Determine the (X, Y) coordinate at the center of the cell enclosing the given text.  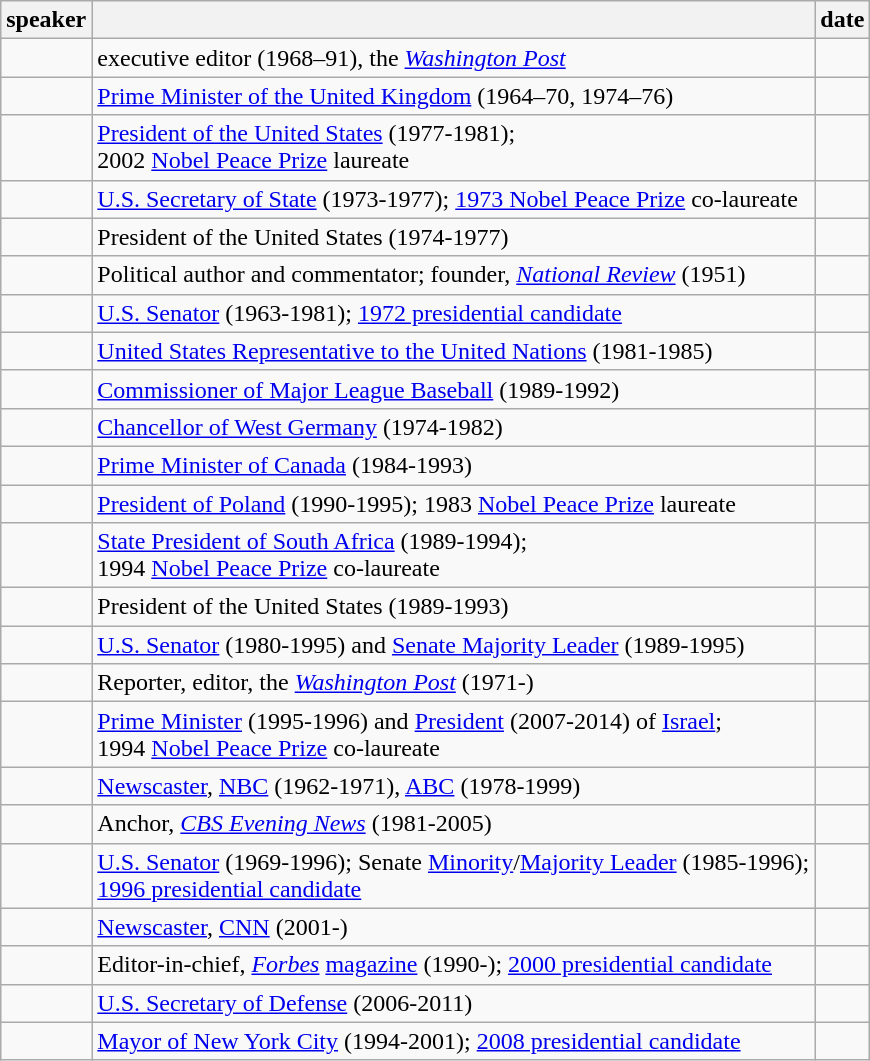
U.S. Secretary of Defense (2006-2011) (454, 1003)
Prime Minister (1995-1996) and President (2007-2014) of Israel; 1994 Nobel Peace Prize co-laureate (454, 734)
Reporter, editor, the Washington Post (1971-) (454, 683)
Chancellor of West Germany (1974-1982) (454, 427)
Newscaster, NBC (1962-1971), ABC (1978-1999) (454, 786)
Anchor, CBS Evening News (1981-2005) (454, 824)
Newscaster, CNN (2001-) (454, 927)
Commissioner of Major League Baseball (1989-1992) (454, 389)
President of the United States (1974-1977) (454, 237)
Mayor of New York City (1994-2001); 2008 presidential candidate (454, 1041)
President of the United States (1989-1993) (454, 607)
United States Representative to the United Nations (1981-1985) (454, 351)
State President of South Africa (1989-1994); 1994 Nobel Peace Prize co-laureate (454, 556)
Political author and commentator; founder, National Review (1951) (454, 275)
U.S. Senator (1980-1995) and Senate Majority Leader (1989-1995) (454, 645)
U.S. Senator (1963-1981); 1972 presidential candidate (454, 313)
date (842, 20)
speaker (46, 20)
President of Poland (1990-1995); 1983 Nobel Peace Prize laureate (454, 503)
Prime Minister of the United Kingdom (1964–70, 1974–76) (454, 96)
U.S. Senator (1969-1996); Senate Minority/Majority Leader (1985-1996); 1996 presidential candidate (454, 876)
U.S. Secretary of State (1973-1977); 1973 Nobel Peace Prize co-laureate (454, 199)
President of the United States (1977-1981); 2002 Nobel Peace Prize laureate (454, 148)
executive editor (1968–91), the Washington Post (454, 58)
Editor-in-chief, Forbes magazine (1990-); 2000 presidential candidate (454, 965)
Prime Minister of Canada (1984-1993) (454, 465)
